Capture the cell that displays the provided text and extract its (x, y) central coordinate. 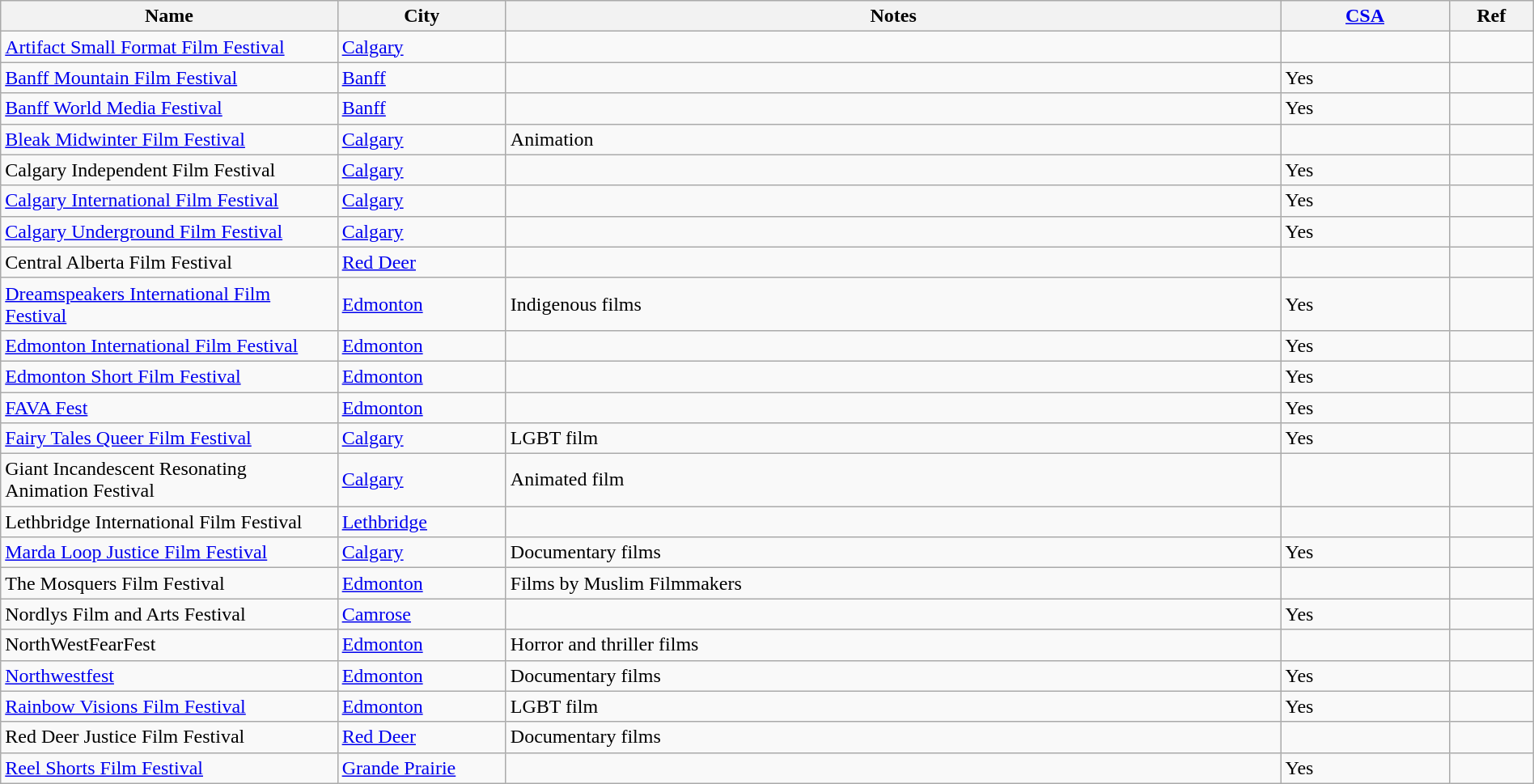
FAVA Fest (169, 407)
Nordlys Film and Arts Festival (169, 614)
Giant Incandescent Resonating Animation Festival (169, 481)
Edmonton International Film Festival (169, 345)
Camrose (422, 614)
Calgary Underground Film Festival (169, 231)
Red Deer Justice Film Festival (169, 737)
Artifact Small Format Film Festival (169, 47)
Marda Loop Justice Film Festival (169, 553)
Lethbridge (422, 522)
Indigenous films (893, 304)
Reel Shorts Film Festival (169, 768)
Bleak Midwinter Film Festival (169, 139)
The Mosquers Film Festival (169, 583)
Films by Muslim Filmmakers (893, 583)
Calgary International Film Festival (169, 201)
Notes (893, 16)
CSA (1365, 16)
Banff World Media Festival (169, 108)
Horror and thriller films (893, 645)
Grande Prairie (422, 768)
NorthWestFearFest (169, 645)
Fairy Tales Queer Film Festival (169, 439)
City (422, 16)
Edmonton Short Film Festival (169, 376)
Rainbow Visions Film Festival (169, 706)
Calgary Independent Film Festival (169, 170)
Central Alberta Film Festival (169, 262)
Animation (893, 139)
Dreamspeakers International Film Festival (169, 304)
Banff Mountain Film Festival (169, 78)
Name (169, 16)
Northwestfest (169, 676)
Ref (1491, 16)
Lethbridge International Film Festival (169, 522)
Animated film (893, 481)
